Search for the cell housing the specified text and yield its (X, Y) center coordinate. 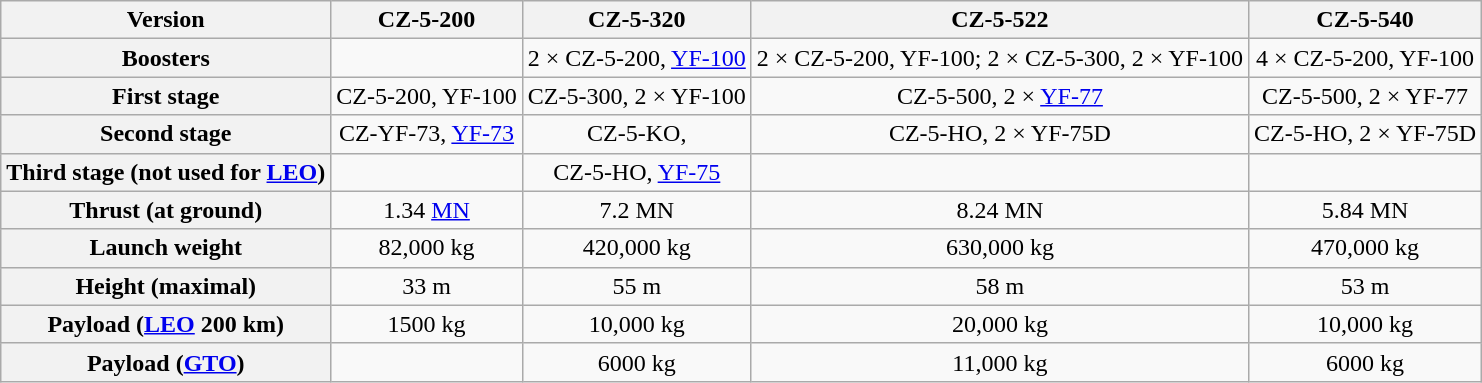
CZ-5-200 (427, 20)
Boosters (166, 58)
CZ-5-540 (1364, 20)
8.24 MN (1000, 210)
1.34 MN (427, 210)
58 m (1000, 286)
Version (166, 20)
5.84 MN (1364, 210)
CZ-5-300, 2 × YF-100 (636, 96)
First stage (166, 96)
Payload (LEO 200 km) (166, 324)
33 m (427, 286)
4 × CZ-5-200, YF-100 (1364, 58)
20,000 kg (1000, 324)
Thrust (at ground) (166, 210)
420,000 kg (636, 248)
CZ-YF-73, YF-73 (427, 134)
Payload (GTO) (166, 362)
11,000 kg (1000, 362)
2 × CZ-5-200, YF-100 (636, 58)
470,000 kg (1364, 248)
CZ-5-200, YF-100 (427, 96)
CZ-5-KO, (636, 134)
630,000 kg (1000, 248)
Launch weight (166, 248)
1500 kg (427, 324)
82,000 kg (427, 248)
Second stage (166, 134)
CZ-5-320 (636, 20)
CZ-5-522 (1000, 20)
7.2 MN (636, 210)
53 m (1364, 286)
Height (maximal) (166, 286)
Third stage (not used for LEO) (166, 172)
55 m (636, 286)
2 × CZ-5-200, YF-100; 2 × CZ-5-300, 2 × YF-100 (1000, 58)
CZ-5-HO, YF-75 (636, 172)
